Return (X, Y) of the center of cell containing provided text 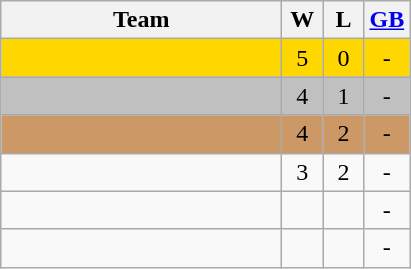
1 (344, 96)
0 (344, 58)
Team (142, 20)
5 (302, 58)
L (344, 20)
GB (387, 20)
3 (302, 172)
W (302, 20)
